Extract the [x, y] coordinate from the center of the cell holding the provided text.  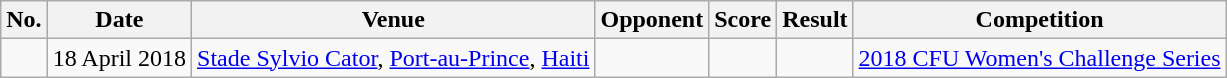
Venue [394, 20]
Date [119, 20]
Stade Sylvio Cator, Port-au-Prince, Haiti [394, 58]
Score [743, 20]
2018 CFU Women's Challenge Series [1040, 58]
No. [24, 20]
Competition [1040, 20]
Result [815, 20]
18 April 2018 [119, 58]
Opponent [652, 20]
